From the cell containing the given text, extract its center point as (X, Y) coordinate. 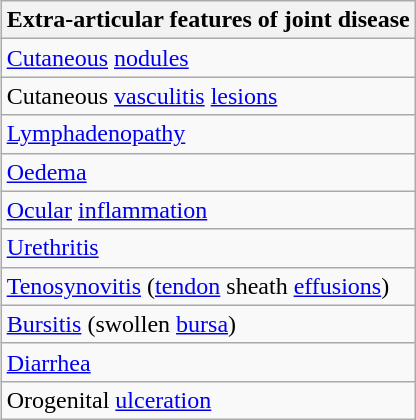
Cutaneous nodules (208, 58)
Urethritis (208, 248)
Ocular inflammation (208, 210)
Oedema (208, 172)
Orogenital ulceration (208, 400)
Extra-articular features of joint disease (208, 20)
Cutaneous vasculitis lesions (208, 96)
Tenosynovitis (tendon sheath effusions) (208, 286)
Bursitis (swollen bursa) (208, 324)
Lymphadenopathy (208, 134)
Diarrhea (208, 362)
